For the text-containing cell, return its midpoint in [X, Y] coordinate format. 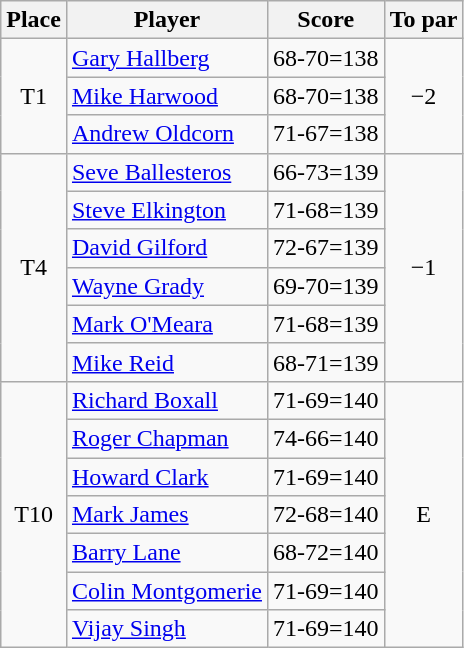
Andrew Oldcorn [166, 134]
To par [424, 20]
David Gilford [166, 248]
Richard Boxall [166, 400]
Score [326, 20]
Player [166, 20]
66-73=139 [326, 172]
74-66=140 [326, 438]
68-71=139 [326, 362]
Howard Clark [166, 477]
E [424, 514]
72-67=139 [326, 248]
Wayne Grady [166, 286]
Mark O'Meara [166, 324]
−1 [424, 267]
Gary Hallberg [166, 58]
Mike Harwood [166, 96]
72-68=140 [326, 515]
T10 [34, 514]
69-70=139 [326, 286]
68-72=140 [326, 553]
Roger Chapman [166, 438]
Barry Lane [166, 553]
Steve Elkington [166, 210]
Mark James [166, 515]
T4 [34, 267]
T1 [34, 96]
Mike Reid [166, 362]
−2 [424, 96]
Colin Montgomerie [166, 591]
Place [34, 20]
Vijay Singh [166, 629]
Seve Ballesteros [166, 172]
71-67=138 [326, 134]
